Locate the cell with the specified text and output its [x, y] center coordinate. 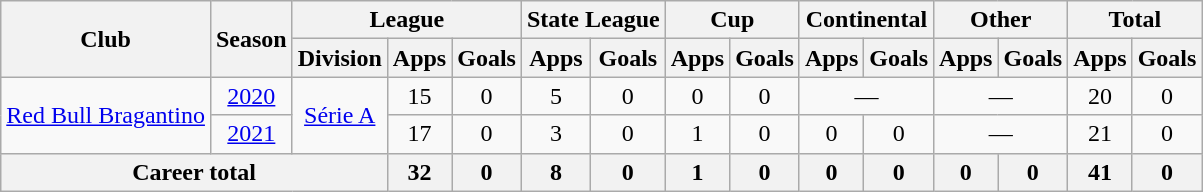
Série A [340, 115]
Club [106, 39]
41 [1100, 172]
Red Bull Bragantino [106, 115]
17 [419, 134]
8 [556, 172]
State League [593, 20]
Division [340, 58]
5 [556, 96]
Season [251, 39]
2021 [251, 134]
Career total [194, 172]
2020 [251, 96]
20 [1100, 96]
3 [556, 134]
League [406, 20]
Continental [866, 20]
Total [1135, 20]
Other [1001, 20]
15 [419, 96]
21 [1100, 134]
32 [419, 172]
Cup [732, 20]
